Identify which cell holds the provided text, then report its [X, Y] central coordinate. 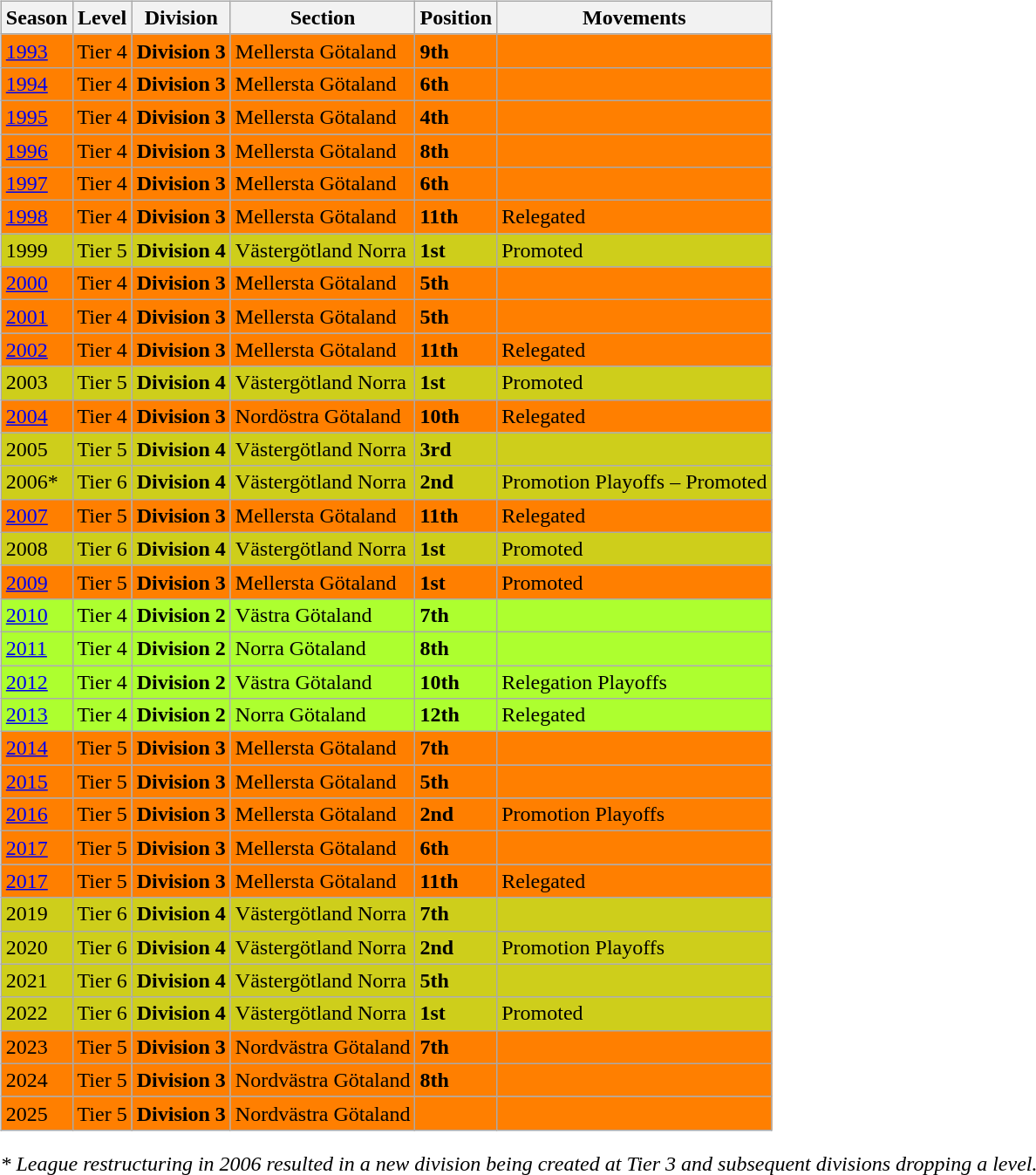
Season [37, 17]
3rd [456, 449]
1999 [37, 250]
Relegation Playoffs [635, 681]
2011 [37, 648]
Division [181, 17]
Nordöstra Götaland [323, 416]
1993 [37, 51]
2013 [37, 715]
1996 [37, 151]
9th [456, 51]
Movements [635, 17]
1998 [37, 217]
1994 [37, 84]
2000 [37, 284]
Level [102, 17]
2024 [37, 1080]
2004 [37, 416]
2003 [37, 383]
2002 [37, 350]
1995 [37, 117]
Position [456, 17]
2025 [37, 1113]
2010 [37, 615]
2020 [37, 947]
2015 [37, 782]
12th [456, 715]
2022 [37, 1014]
Promotion Playoffs – Promoted [635, 482]
2006* [37, 482]
2008 [37, 549]
2012 [37, 681]
4th [456, 117]
2001 [37, 317]
2007 [37, 516]
2014 [37, 748]
2016 [37, 815]
2021 [37, 980]
1997 [37, 184]
Section [323, 17]
2019 [37, 914]
2023 [37, 1047]
2005 [37, 449]
2009 [37, 582]
